Detect which cell encompasses the target text, then output its [x, y] center coordinate. 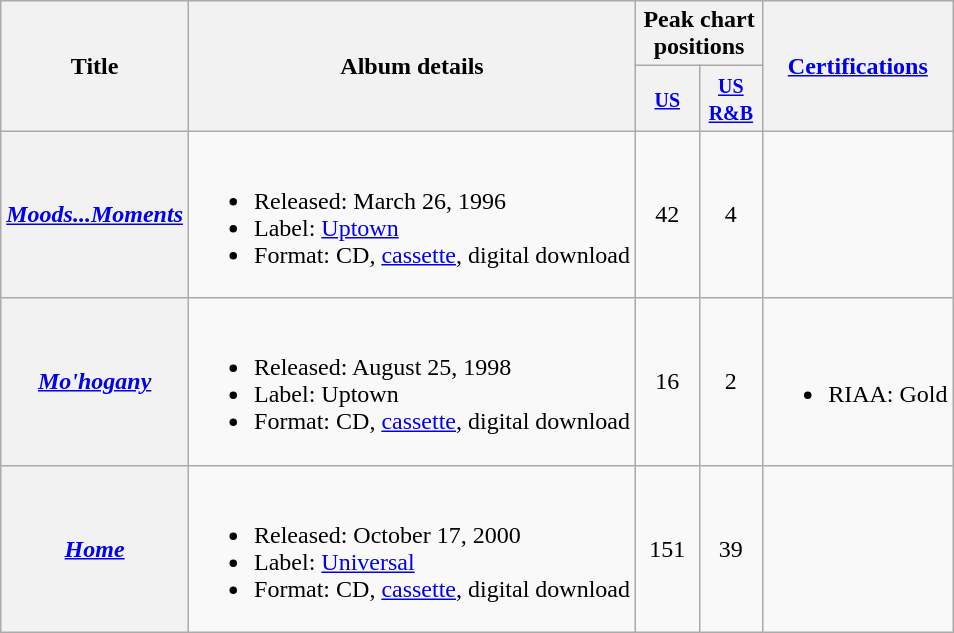
Peak chart positions [700, 34]
RIAA: Gold [858, 382]
Home [95, 548]
42 [668, 214]
151 [668, 548]
Title [95, 66]
16 [668, 382]
Released: August 25, 1998Label: UptownFormat: CD, cassette, digital download [412, 382]
2 [731, 382]
39 [731, 548]
US [668, 98]
Album details [412, 66]
Released: March 26, 1996Label: UptownFormat: CD, cassette, digital download [412, 214]
Certifications [858, 66]
4 [731, 214]
Released: October 17, 2000Label: UniversalFormat: CD, cassette, digital download [412, 548]
Mo'hogany [95, 382]
USR&B [731, 98]
Moods...Moments [95, 214]
